Determine the (X, Y) coordinate at the center of the cell enclosing the given text.  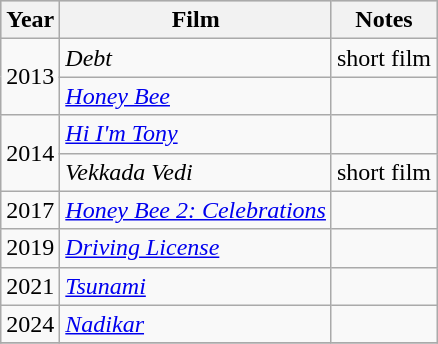
Film (196, 20)
2021 (30, 286)
Notes (384, 20)
Nadikar (196, 324)
Tsunami (196, 286)
2024 (30, 324)
Vekkada Vedi (196, 172)
Debt (196, 58)
Honey Bee (196, 96)
Hi I'm Tony (196, 134)
Honey Bee 2: Celebrations (196, 210)
2014 (30, 153)
2017 (30, 210)
2019 (30, 248)
2013 (30, 77)
Driving License (196, 248)
Year (30, 20)
